Locate the cell with the specified text and output its (X, Y) center coordinate. 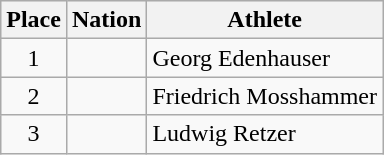
Nation (106, 20)
3 (34, 134)
Place (34, 20)
2 (34, 96)
Friedrich Mosshammer (265, 96)
Ludwig Retzer (265, 134)
Athlete (265, 20)
1 (34, 58)
Georg Edenhauser (265, 58)
